Capture the cell that displays the provided text and extract its (x, y) central coordinate. 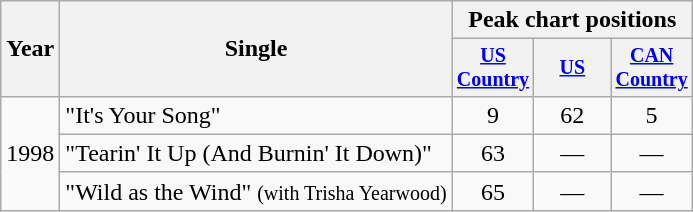
"Wild as the Wind" (with Trisha Yearwood) (256, 191)
1998 (30, 153)
5 (652, 115)
Year (30, 49)
63 (493, 153)
Peak chart positions (572, 20)
Single (256, 49)
"Tearin' It Up (And Burnin' It Down)" (256, 153)
US (572, 68)
65 (493, 191)
62 (572, 115)
"It's Your Song" (256, 115)
9 (493, 115)
US Country (493, 68)
CAN Country (652, 68)
